Output the [X, Y] coordinate of the center of the cell containing the given text.  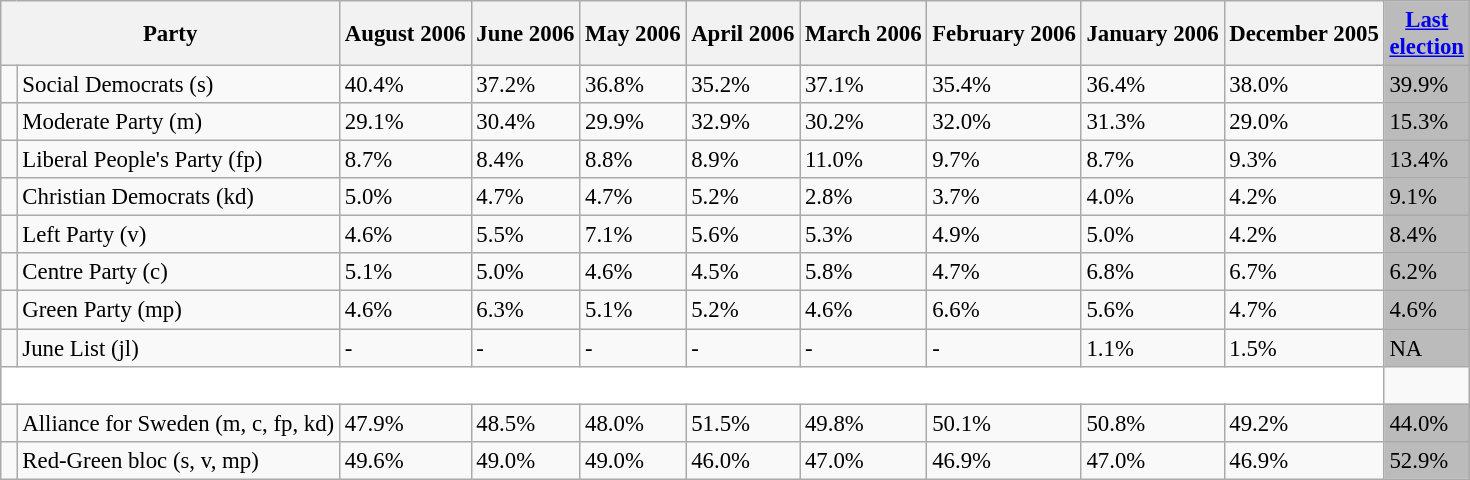
52.9% [1426, 460]
Green Party (mp) [178, 310]
11.0% [864, 160]
49.6% [406, 460]
50.8% [1152, 423]
3.7% [1004, 197]
36.8% [633, 85]
35.2% [743, 85]
4.0% [1152, 197]
1.1% [1152, 348]
13.4% [1426, 160]
1.5% [1304, 348]
46.0% [743, 460]
48.5% [526, 423]
7.1% [633, 235]
August 2006 [406, 34]
Moderate Party (m) [178, 122]
Centre Party (c) [178, 273]
December 2005 [1304, 34]
38.0% [1304, 85]
50.1% [1004, 423]
4.9% [1004, 235]
9.3% [1304, 160]
29.1% [406, 122]
9.7% [1004, 160]
Liberal People's Party (fp) [178, 160]
15.3% [1426, 122]
5.3% [864, 235]
Lastelection [1426, 34]
Social Democrats (s) [178, 85]
6.7% [1304, 273]
29.9% [633, 122]
Party [170, 34]
June 2006 [526, 34]
8.8% [633, 160]
48.0% [633, 423]
2.8% [864, 197]
5.5% [526, 235]
6.8% [1152, 273]
5.8% [864, 273]
May 2006 [633, 34]
49.2% [1304, 423]
March 2006 [864, 34]
39.9% [1426, 85]
47.9% [406, 423]
February 2006 [1004, 34]
Left Party (v) [178, 235]
Alliance for Sweden (m, c, fp, kd) [178, 423]
44.0% [1426, 423]
31.3% [1152, 122]
49.8% [864, 423]
37.1% [864, 85]
36.4% [1152, 85]
Red-Green bloc (s, v, mp) [178, 460]
June List (jl) [178, 348]
32.9% [743, 122]
8.9% [743, 160]
6.3% [526, 310]
9.1% [1426, 197]
32.0% [1004, 122]
37.2% [526, 85]
6.2% [1426, 273]
4.5% [743, 273]
30.2% [864, 122]
6.6% [1004, 310]
Christian Democrats (kd) [178, 197]
April 2006 [743, 34]
29.0% [1304, 122]
30.4% [526, 122]
40.4% [406, 85]
51.5% [743, 423]
NA [1426, 348]
January 2006 [1152, 34]
35.4% [1004, 85]
